Detect which cell encompasses the target text, then output its [x, y] center coordinate. 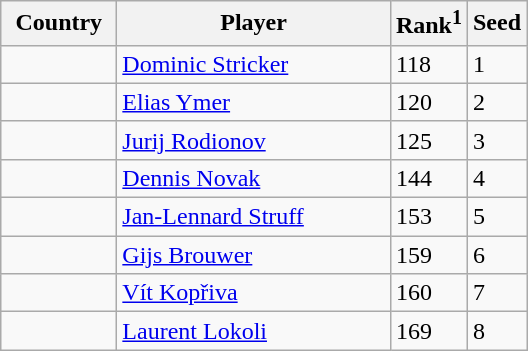
7 [496, 293]
4 [496, 178]
Dennis Novak [254, 178]
159 [428, 255]
2 [496, 102]
Seed [496, 24]
5 [496, 217]
Laurent Lokoli [254, 331]
118 [428, 64]
Player [254, 24]
8 [496, 331]
Gijs Brouwer [254, 255]
Vít Kopřiva [254, 293]
169 [428, 331]
144 [428, 178]
Jan-Lennard Struff [254, 217]
3 [496, 140]
6 [496, 255]
125 [428, 140]
120 [428, 102]
160 [428, 293]
Rank1 [428, 24]
1 [496, 64]
Country [59, 24]
Elias Ymer [254, 102]
Jurij Rodionov [254, 140]
Dominic Stricker [254, 64]
153 [428, 217]
